For the text-containing cell, return its midpoint in [x, y] coordinate format. 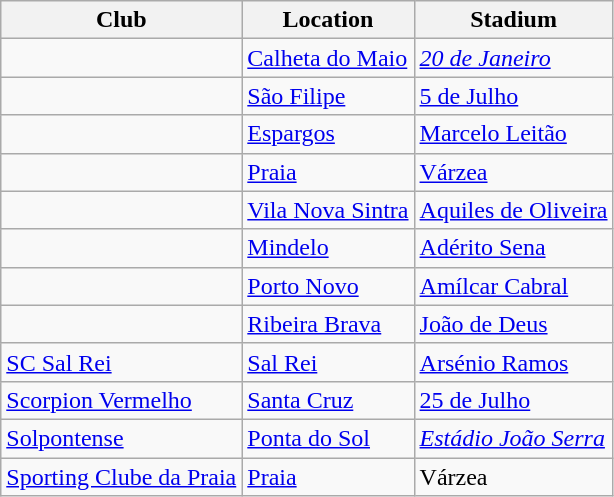
Estádio João Serra [514, 438]
Amílcar Cabral [514, 286]
Ponta do Sol [328, 438]
Santa Cruz [328, 400]
Solpontense [122, 438]
Mindelo [328, 248]
5 de Julho [514, 96]
Adérito Sena [514, 248]
Stadium [514, 20]
Espargos [328, 134]
Porto Novo [328, 286]
João de Deus [514, 324]
SC Sal Rei [122, 362]
Sporting Clube da Praia [122, 477]
Marcelo Leitão [514, 134]
20 de Janeiro [514, 58]
São Filipe [328, 96]
Arsénio Ramos [514, 362]
Sal Rei [328, 362]
Calheta do Maio [328, 58]
Scorpion Vermelho [122, 400]
Aquiles de Oliveira [514, 210]
25 de Julho [514, 400]
Location [328, 20]
Ribeira Brava [328, 324]
Club [122, 20]
Vila Nova Sintra [328, 210]
